For the text-containing cell, return its midpoint in (X, Y) coordinate format. 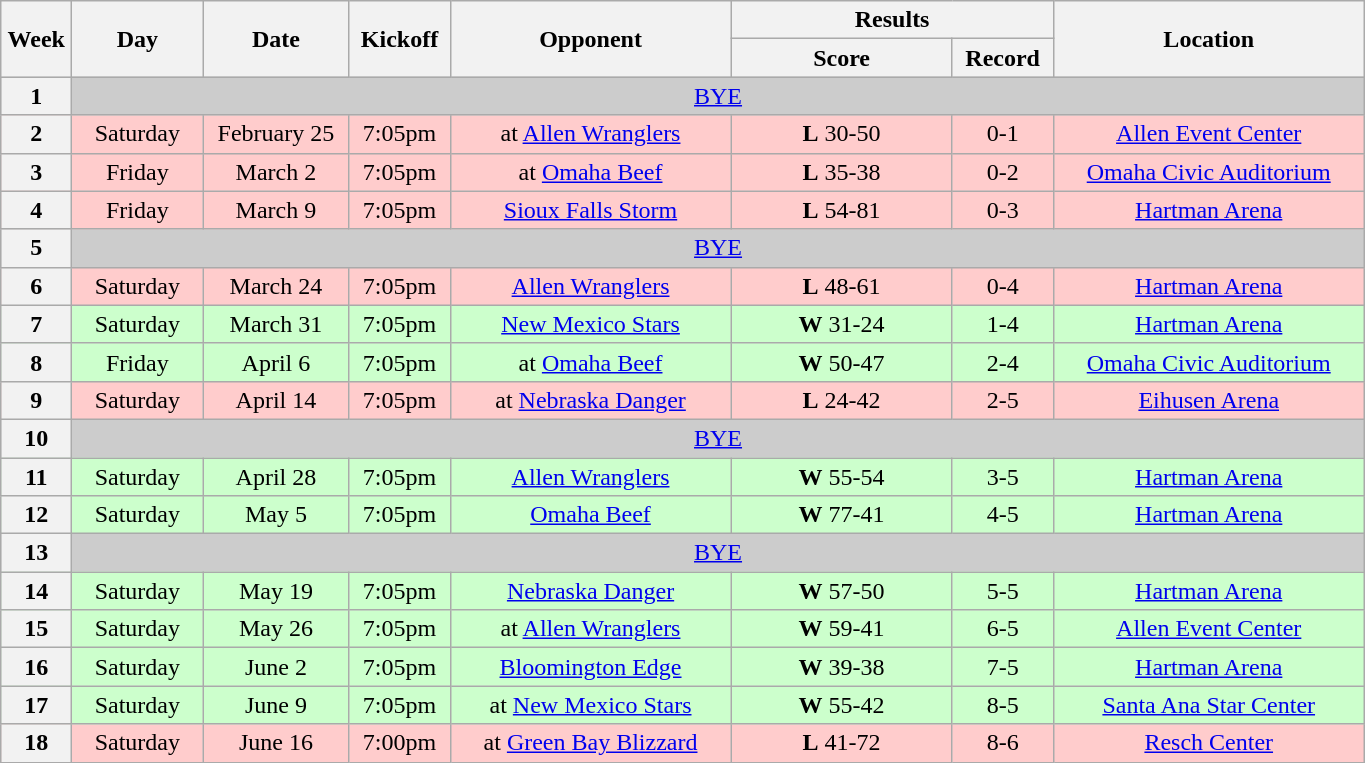
4-5 (1002, 515)
6-5 (1002, 629)
W 59-41 (842, 629)
W 55-42 (842, 705)
at Green Bay Blizzard (590, 743)
Week (36, 39)
15 (36, 629)
Record (1002, 58)
L 41-72 (842, 743)
L 24-42 (842, 400)
4 (36, 210)
March 9 (276, 210)
11 (36, 477)
17 (36, 705)
at New Mexico Stars (590, 705)
March 2 (276, 172)
L 48-61 (842, 286)
June 16 (276, 743)
W 31-24 (842, 324)
February 25 (276, 134)
L 30-50 (842, 134)
5 (36, 248)
W 57-50 (842, 591)
W 39-38 (842, 667)
W 77-41 (842, 515)
Day (138, 39)
8 (36, 362)
Sioux Falls Storm (590, 210)
12 (36, 515)
Kickoff (400, 39)
Eihusen Arena (1208, 400)
Location (1208, 39)
8-6 (1002, 743)
1 (36, 96)
Bloomington Edge (590, 667)
0-4 (1002, 286)
Nebraska Danger (590, 591)
New Mexico Stars (590, 324)
3 (36, 172)
April 6 (276, 362)
May 26 (276, 629)
May 5 (276, 515)
W 55-54 (842, 477)
Omaha Beef (590, 515)
L 54-81 (842, 210)
Results (892, 20)
Resch Center (1208, 743)
June 9 (276, 705)
9 (36, 400)
April 28 (276, 477)
7-5 (1002, 667)
Date (276, 39)
March 24 (276, 286)
8-5 (1002, 705)
L 35-38 (842, 172)
7 (36, 324)
W 50-47 (842, 362)
0-1 (1002, 134)
6 (36, 286)
13 (36, 553)
Score (842, 58)
18 (36, 743)
Opponent (590, 39)
April 14 (276, 400)
March 31 (276, 324)
May 19 (276, 591)
at Nebraska Danger (590, 400)
14 (36, 591)
0-3 (1002, 210)
2-5 (1002, 400)
16 (36, 667)
Santa Ana Star Center (1208, 705)
0-2 (1002, 172)
10 (36, 438)
June 2 (276, 667)
5-5 (1002, 591)
2-4 (1002, 362)
3-5 (1002, 477)
7:00pm (400, 743)
2 (36, 134)
1-4 (1002, 324)
